Return [x, y] of the center of cell containing provided text 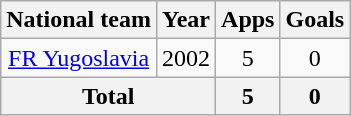
Apps [248, 20]
National team [79, 20]
Goals [315, 20]
2002 [186, 58]
Year [186, 20]
Total [108, 96]
FR Yugoslavia [79, 58]
